From the cell containing the given text, extract its center point as [X, Y] coordinate. 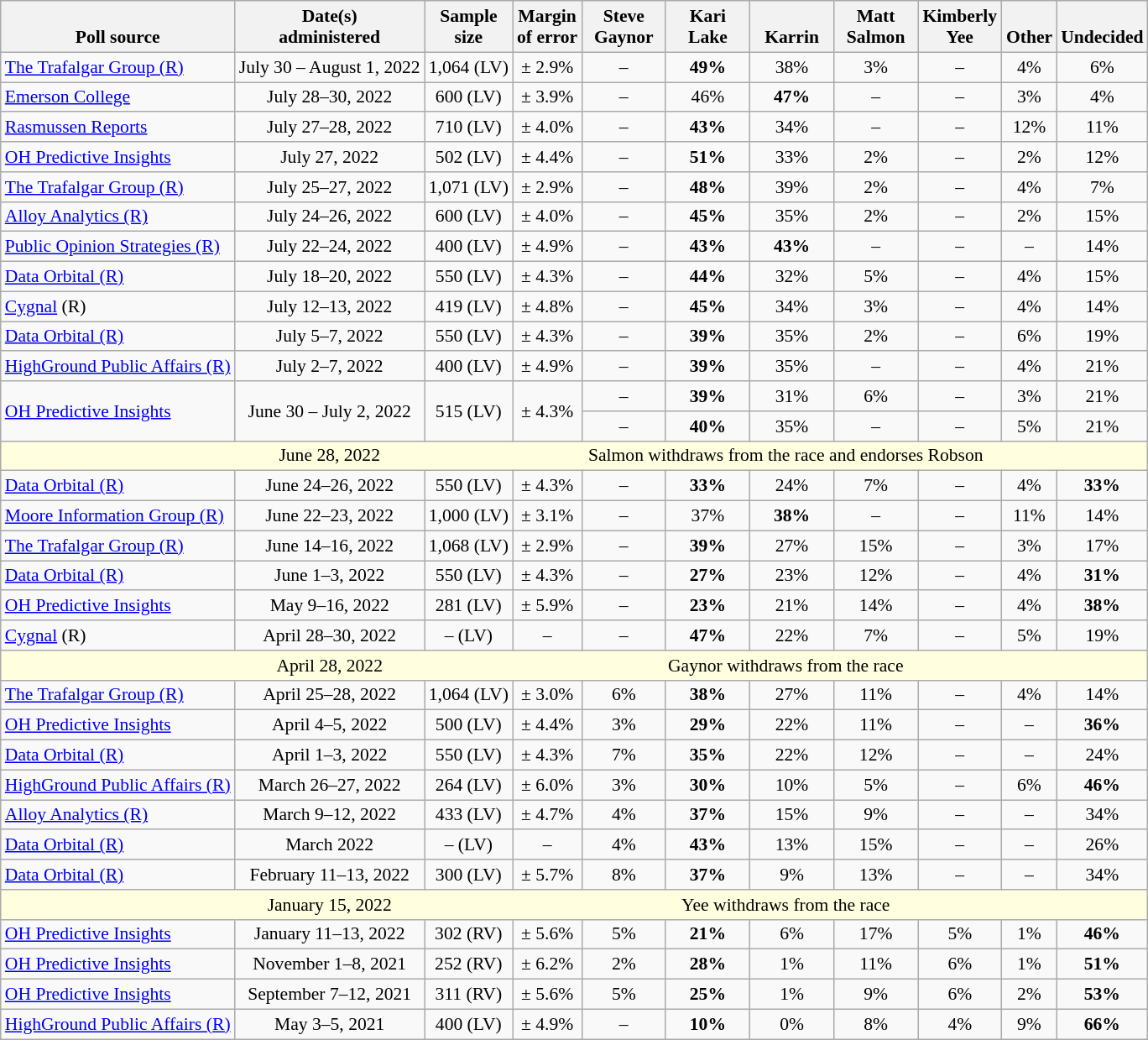
November 1–8, 2021 [330, 964]
Undecided [1102, 27]
July 27–28, 2022 [330, 128]
May 3–5, 2021 [330, 1024]
MattSalmon [876, 27]
KariLake [707, 27]
502 (LV) [468, 157]
29% [707, 725]
515 (LV) [468, 411]
± 3.0% [547, 695]
44% [707, 277]
July 12–13, 2022 [330, 306]
302 (RV) [468, 934]
0% [791, 1024]
1,068 (LV) [468, 546]
66% [1102, 1024]
July 28–30, 2022 [330, 97]
26% [1102, 845]
July 30 – August 1, 2022 [330, 67]
April 28–30, 2022 [330, 635]
February 11–13, 2022 [330, 875]
1,000 (LV) [468, 516]
Karrin [791, 27]
January 11–13, 2022 [330, 934]
25% [707, 995]
July 2–7, 2022 [330, 367]
49% [707, 67]
Yee withdraws from the race [786, 905]
July 25–27, 2022 [330, 187]
SteveGaynor [624, 27]
32% [791, 277]
Marginof error [547, 27]
September 7–12, 2021 [330, 995]
± 4.7% [547, 815]
Rasmussen Reports [117, 128]
July 5–7, 2022 [330, 337]
January 15, 2022 [330, 905]
July 18–20, 2022 [330, 277]
June 24–26, 2022 [330, 486]
40% [707, 426]
± 6.2% [547, 964]
± 3.1% [547, 516]
± 5.9% [547, 606]
36% [1102, 725]
311 (RV) [468, 995]
July 22–24, 2022 [330, 247]
July 24–26, 2022 [330, 217]
53% [1102, 995]
July 27, 2022 [330, 157]
48% [707, 187]
June 22–23, 2022 [330, 516]
281 (LV) [468, 606]
Date(s)administered [330, 27]
264 (LV) [468, 785]
April 1–3, 2022 [330, 755]
June 14–16, 2022 [330, 546]
June 30 – July 2, 2022 [330, 411]
Moore Information Group (R) [117, 516]
Salmon withdraws from the race and endorses Robson [786, 456]
Public Opinion Strategies (R) [117, 247]
28% [707, 964]
Other [1029, 27]
500 (LV) [468, 725]
June 28, 2022 [330, 456]
252 (RV) [468, 964]
KimberlyYee [960, 27]
April 25–28, 2022 [330, 695]
433 (LV) [468, 815]
Poll source [117, 27]
419 (LV) [468, 306]
710 (LV) [468, 128]
300 (LV) [468, 875]
Samplesize [468, 27]
May 9–16, 2022 [330, 606]
± 5.7% [547, 875]
March 9–12, 2022 [330, 815]
± 4.8% [547, 306]
April 28, 2022 [330, 666]
June 1–3, 2022 [330, 576]
Emerson College [117, 97]
April 4–5, 2022 [330, 725]
30% [707, 785]
March 2022 [330, 845]
± 3.9% [547, 97]
Gaynor withdraws from the race [786, 666]
± 6.0% [547, 785]
March 26–27, 2022 [330, 785]
1,071 (LV) [468, 187]
